Find where the given text appears and provide that cell's center as (X, Y) coordinate. 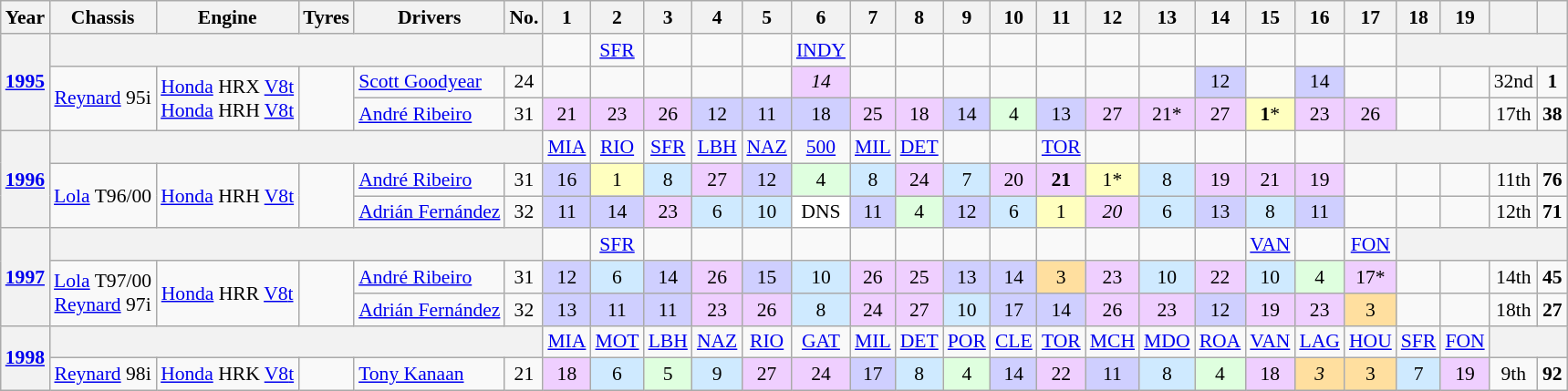
ROA (1220, 342)
71 (1552, 212)
POR (967, 342)
92 (1552, 375)
Tyres (327, 17)
MDO (1168, 342)
1997 (26, 277)
17th (1514, 115)
1998 (26, 357)
Scott Goodyear (429, 82)
INDY (821, 50)
1995 (26, 82)
12th (1514, 212)
2 (617, 17)
Lola T97/00Reynard 97i (102, 293)
1996 (26, 180)
Reynard 95i (102, 98)
76 (1552, 180)
Year (26, 17)
500 (821, 148)
Honda HRR V8t (227, 293)
21* (1168, 115)
DNS (821, 212)
9th (1514, 375)
Reynard 98i (102, 375)
14th (1514, 277)
Engine (227, 17)
32nd (1514, 82)
No. (524, 17)
Honda HRK V8t (227, 375)
Chassis (102, 17)
Lola T96/00 (102, 195)
Drivers (429, 17)
38 (1552, 115)
45 (1552, 277)
CLE (1014, 342)
Tony Kanaan (429, 375)
LAG (1319, 342)
GAT (821, 342)
MCH (1113, 342)
MOT (617, 342)
11th (1514, 180)
Honda HRH V8t (227, 195)
Honda HRX V8tHonda HRH V8t (227, 98)
17* (1370, 277)
18th (1514, 310)
HOU (1370, 342)
